Extract the (X, Y) coordinate from the center of the cell holding the provided text.  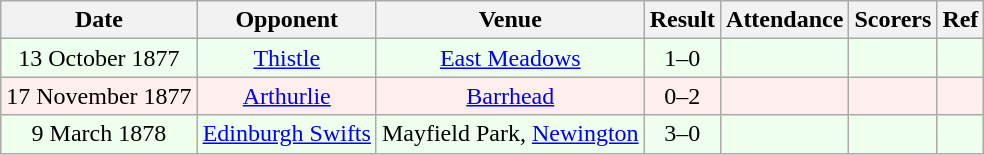
Mayfield Park, Newington (510, 134)
0–2 (682, 96)
Date (99, 20)
Edinburgh Swifts (286, 134)
1–0 (682, 58)
Thistle (286, 58)
Venue (510, 20)
Attendance (785, 20)
East Meadows (510, 58)
13 October 1877 (99, 58)
Opponent (286, 20)
Scorers (893, 20)
Ref (960, 20)
Arthurlie (286, 96)
9 March 1878 (99, 134)
3–0 (682, 134)
17 November 1877 (99, 96)
Result (682, 20)
Barrhead (510, 96)
